Extract the [X, Y] coordinate from the center of the cell holding the provided text.  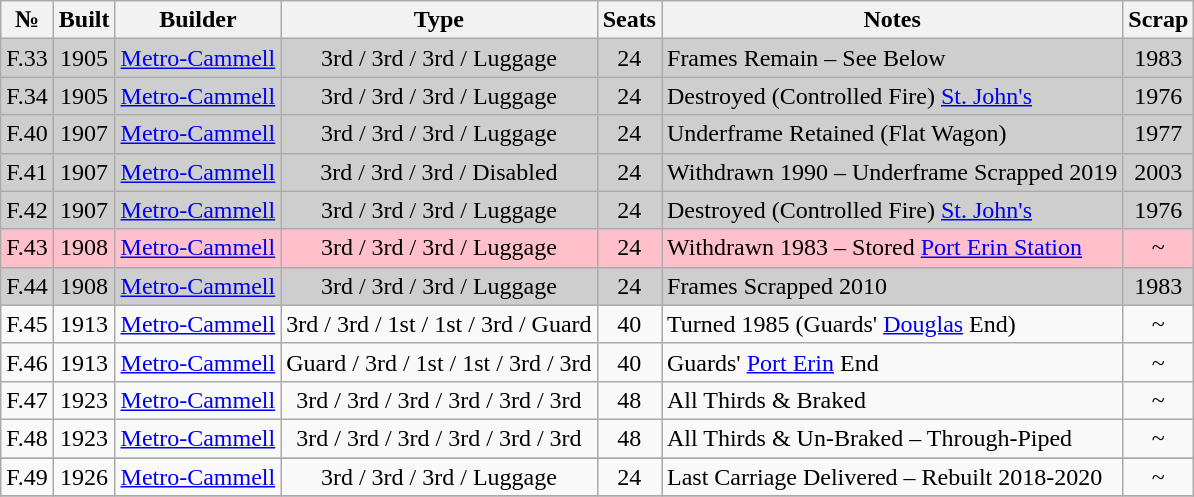
Scrap [1158, 20]
Underframe Retained (Flat Wagon) [892, 134]
1926 [84, 477]
Type [439, 20]
F.43 [27, 248]
Builder [198, 20]
F.45 [27, 324]
F.34 [27, 96]
F.44 [27, 286]
F.49 [27, 477]
1977 [1158, 134]
Guard / 3rd / 1st / 1st / 3rd / 3rd [439, 362]
Last Carriage Delivered – Rebuilt 2018-2020 [892, 477]
F.46 [27, 362]
All Thirds & Braked [892, 400]
Turned 1985 (Guards' Douglas End) [892, 324]
F.40 [27, 134]
Seats [629, 20]
3rd / 3rd / 3rd / Disabled [439, 172]
Notes [892, 20]
№ [27, 20]
F.47 [27, 400]
2003 [1158, 172]
F.48 [27, 438]
F.41 [27, 172]
Built [84, 20]
3rd / 3rd / 1st / 1st / 3rd / Guard [439, 324]
F.33 [27, 58]
All Thirds & Un-Braked – Through-Piped [892, 438]
F.42 [27, 210]
Frames Scrapped 2010 [892, 286]
Withdrawn 1983 – Stored Port Erin Station [892, 248]
Frames Remain – See Below [892, 58]
Guards' Port Erin End [892, 362]
Withdrawn 1990 – Underframe Scrapped 2019 [892, 172]
